For the text-containing cell, return its midpoint in [x, y] coordinate format. 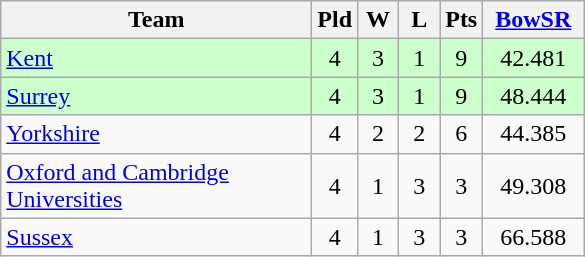
42.481 [534, 58]
W [378, 20]
Kent [156, 58]
44.385 [534, 134]
Sussex [156, 237]
Yorkshire [156, 134]
Team [156, 20]
49.308 [534, 186]
Pld [335, 20]
48.444 [534, 96]
BowSR [534, 20]
Oxford and Cambridge Universities [156, 186]
66.588 [534, 237]
Pts [462, 20]
Surrey [156, 96]
6 [462, 134]
L [420, 20]
